Locate the cell with the specified text and output its (X, Y) center coordinate. 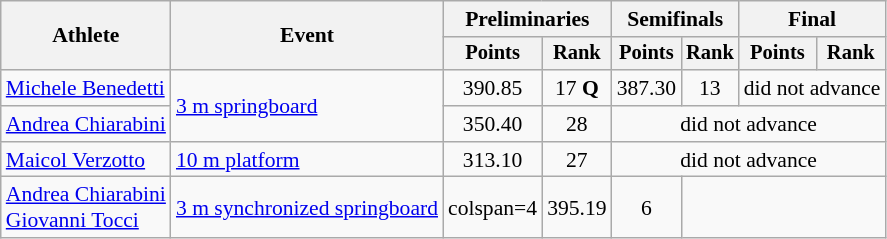
Maicol Verzotto (86, 160)
390.85 (492, 88)
17 Q (576, 88)
387.30 (646, 88)
Preliminaries (528, 19)
Andrea ChiarabiniGiovanni Tocci (86, 208)
3 m springboard (307, 106)
13 (710, 88)
395.19 (576, 208)
Semifinals (676, 19)
Athlete (86, 36)
10 m platform (307, 160)
Michele Benedetti (86, 88)
Event (307, 36)
313.10 (492, 160)
27 (576, 160)
6 (646, 208)
350.40 (492, 124)
3 m synchronized springboard (307, 208)
Andrea Chiarabini (86, 124)
28 (576, 124)
colspan=4 (492, 208)
Final (812, 19)
